Pinpoint the cell where the given text exists, returning its [X, Y] midpoint coordinate. 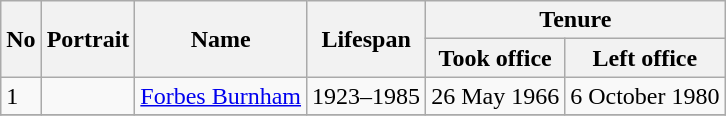
Portrait [88, 39]
Name [221, 39]
Lifespan [366, 39]
Forbes Burnham [221, 96]
Tenure [576, 20]
26 May 1966 [496, 96]
Left office [645, 58]
Took office [496, 58]
1923–1985 [366, 96]
No [21, 39]
6 October 1980 [645, 96]
1 [21, 96]
